Return the (X, Y) coordinate for the center point of the cell that contains the specified text.  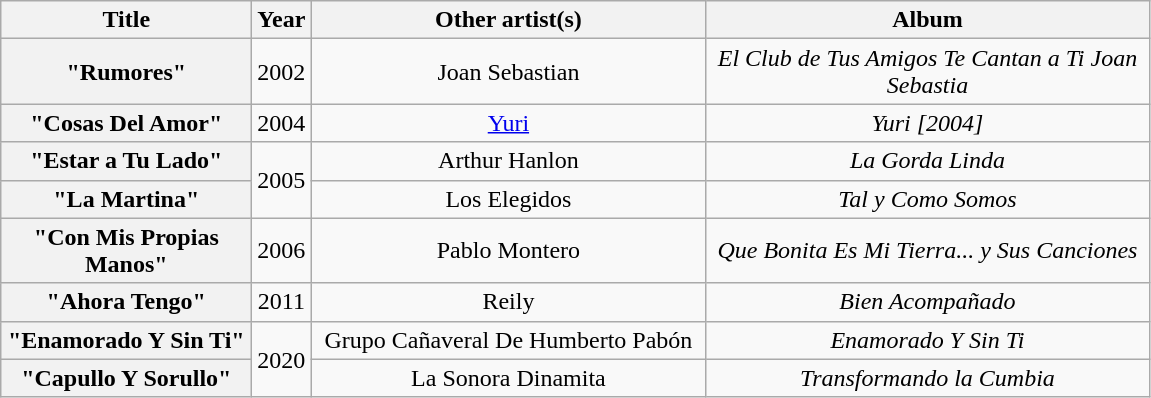
El Club de Tus Amigos Te Cantan a Ti Joan Sebastia (928, 72)
2002 (282, 72)
"Rumores" (126, 72)
2020 (282, 359)
2005 (282, 180)
Joan Sebastian (508, 72)
Other artist(s) (508, 20)
La Sonora Dinamita (508, 378)
Yuri [2004] (928, 123)
Yuri (508, 123)
"Estar a Tu Lado" (126, 161)
2004 (282, 123)
Los Elegidos (508, 199)
"Con Mis Propias Manos" (126, 250)
Year (282, 20)
"Cosas Del Amor" (126, 123)
Album (928, 20)
2011 (282, 302)
Que Bonita Es Mi Tierra... y Sus Canciones (928, 250)
"Ahora Tengo" (126, 302)
Tal y Como Somos (928, 199)
Grupo Cañaveral De Humberto Pabón (508, 340)
2006 (282, 250)
"La Martina" (126, 199)
La Gorda Linda (928, 161)
Title (126, 20)
Arthur Hanlon (508, 161)
Pablo Montero (508, 250)
"Capullo Y Sorullo" (126, 378)
Bien Acompañado (928, 302)
Transformando la Cumbia (928, 378)
"Enamorado Y Sin Ti" (126, 340)
Reily (508, 302)
Enamorado Y Sin Ti (928, 340)
